Output the [X, Y] coordinate of the center of the cell containing the given text.  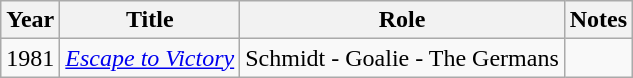
Notes [598, 20]
1981 [30, 58]
Year [30, 20]
Role [402, 20]
Schmidt - Goalie - The Germans [402, 58]
Title [150, 20]
Escape to Victory [150, 58]
